Extract the [X, Y] coordinate from the center of the cell holding the provided text.  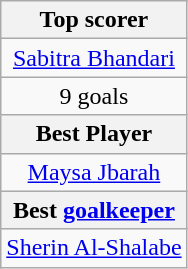
Top scorer [94, 20]
Best goalkeeper [94, 210]
Maysa Jbarah [94, 172]
9 goals [94, 96]
Best Player [94, 134]
Sabitra Bhandari [94, 58]
Sherin Al-Shalabe [94, 248]
